Capture the cell that displays the provided text and extract its (x, y) central coordinate. 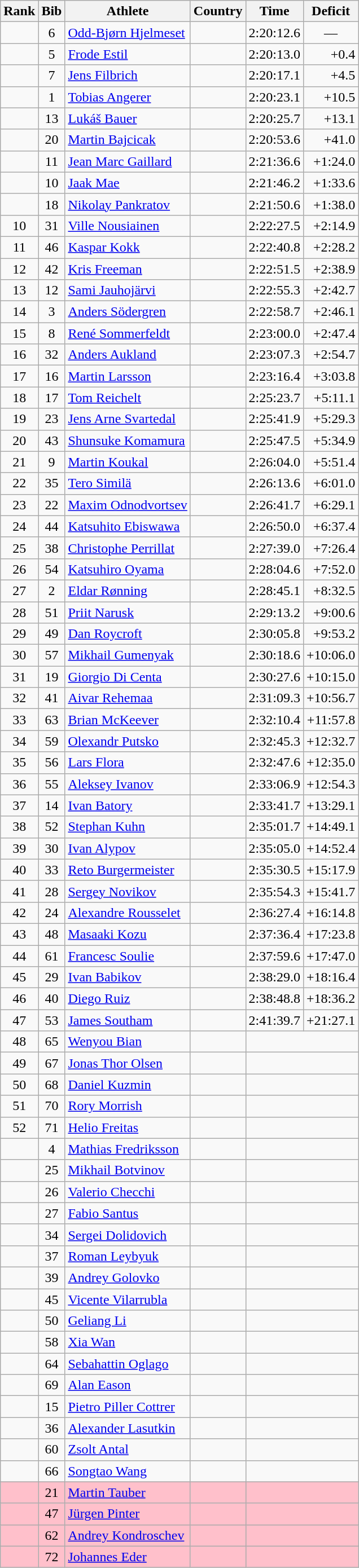
Kaspar Kokk (128, 247)
Andrey Golovko (128, 1278)
+7:26.4 (331, 548)
Time (274, 11)
6 (52, 33)
Lars Flora (128, 763)
Tobias Angerer (128, 97)
Sergei Dolidovich (128, 1235)
+5:51.4 (331, 462)
2:20:17.1 (274, 76)
3 (52, 312)
Pietro Piller Cottrer (128, 1407)
+15:41.7 (331, 891)
53 (52, 1020)
2:26:13.6 (274, 483)
Frode Estil (128, 54)
2:23:00.0 (274, 333)
Martin Bajcicak (128, 140)
60 (52, 1450)
2:20:25.7 (274, 118)
2:20:23.1 (274, 97)
— (331, 33)
Aivar Rehemaa (128, 698)
2:30:27.6 (274, 677)
Andrey Kondroschev (128, 1535)
2 (52, 591)
Eldar Rønning (128, 591)
Katsuhiro Oyama (128, 569)
Stephan Kuhn (128, 827)
René Sommerfeldt (128, 333)
69 (52, 1385)
Jens Arne Svartedal (128, 419)
+2:14.9 (331, 226)
70 (52, 1106)
+9:53.2 (331, 634)
58 (52, 1342)
Dan Roycroft (128, 634)
+2:46.1 (331, 312)
1 (52, 97)
2:33:41.7 (274, 805)
Maxim Odnodvortsev (128, 505)
Roman Leybyuk (128, 1256)
Deficit (331, 11)
+5:29.3 (331, 419)
2:30:05.8 (274, 634)
7 (52, 76)
James Southam (128, 1020)
63 (52, 720)
Anders Aukland (128, 355)
2:25:23.7 (274, 398)
Giorgio Di Centa (128, 677)
+2:28.2 (331, 247)
2:32:10.4 (274, 720)
Country (218, 11)
2:37:59.6 (274, 956)
+0.4 (331, 54)
Xia Wan (128, 1342)
57 (52, 655)
Ville Nousiainen (128, 226)
2:28:45.1 (274, 591)
+6:01.0 (331, 483)
4 (52, 1149)
+8:32.5 (331, 591)
2:28:04.6 (274, 569)
59 (52, 741)
+1:38.0 (331, 204)
Tom Reichelt (128, 398)
2:30:18.6 (274, 655)
Daniel Kuzmin (128, 1085)
2:32:45.3 (274, 741)
+10:15.0 (331, 677)
2:31:09.3 (274, 698)
Bib (52, 11)
2:33:06.9 (274, 784)
61 (52, 956)
2:22:27.5 (274, 226)
Ivan Alypov (128, 848)
72 (52, 1557)
+11:57.8 (331, 720)
2:20:12.6 (274, 33)
2:27:39.0 (274, 548)
Helio Freitas (128, 1127)
2:20:53.6 (274, 140)
+3:03.8 (331, 376)
2:41:39.7 (274, 1020)
Francesc Soulie (128, 956)
Jean Marc Gaillard (128, 161)
Alexandre Rousselet (128, 913)
+15:17.9 (331, 870)
Reto Burgermeister (128, 870)
Mikhail Botvinov (128, 1170)
2:38:48.8 (274, 999)
+17:47.0 (331, 956)
2:22:58.7 (274, 312)
Olexandr Putsko (128, 741)
54 (52, 569)
Johannes Eder (128, 1557)
Anders Södergren (128, 312)
2:32:47.6 (274, 763)
+10:06.0 (331, 655)
Jaak Mae (128, 183)
Jens Filbrich (128, 76)
Christophe Perrillat (128, 548)
+2:38.9 (331, 269)
+14:52.4 (331, 848)
+5:34.9 (331, 441)
55 (52, 784)
+4.5 (331, 76)
Tero Similä (128, 483)
Martin Tauber (128, 1492)
Aleksey Ivanov (128, 784)
+2:42.7 (331, 290)
2:23:07.3 (274, 355)
2:36:27.4 (274, 913)
Martin Larsson (128, 376)
Sergey Novikov (128, 891)
2:38:29.0 (274, 977)
2:20:13.0 (274, 54)
+2:47.4 (331, 333)
+17:23.8 (331, 934)
71 (52, 1127)
Priit Narusk (128, 612)
Shunsuke Komamura (128, 441)
67 (52, 1063)
Masaaki Kozu (128, 934)
2:25:41.9 (274, 419)
Sami Jauhojärvi (128, 290)
64 (52, 1364)
+12:32.7 (331, 741)
2:26:50.0 (274, 526)
Alan Eason (128, 1385)
2:25:47.5 (274, 441)
2:23:16.4 (274, 376)
Songtao Wang (128, 1471)
Mathias Fredriksson (128, 1149)
Mikhail Gumenyak (128, 655)
Jonas Thor Olsen (128, 1063)
+12:35.0 (331, 763)
Alexander Lasutkin (128, 1428)
2:37:36.4 (274, 934)
+7:52.0 (331, 569)
2:21:36.6 (274, 161)
Kris Freeman (128, 269)
+6:37.4 (331, 526)
66 (52, 1471)
2:26:41.7 (274, 505)
2:35:30.5 (274, 870)
Ivan Babikov (128, 977)
9 (52, 462)
2:35:54.3 (274, 891)
+1:33.6 (331, 183)
+1:24.0 (331, 161)
Odd-Bjørn Hjelmeset (128, 33)
Diego Ruiz (128, 999)
62 (52, 1535)
+13:29.1 (331, 805)
+9:00.6 (331, 612)
2:35:01.7 (274, 827)
Zsolt Antal (128, 1450)
+6:29.1 (331, 505)
8 (52, 333)
65 (52, 1042)
+16:14.8 (331, 913)
2:21:50.6 (274, 204)
Vicente Vilarrubla (128, 1299)
68 (52, 1085)
+14:49.1 (331, 827)
Valerio Checchi (128, 1192)
+41.0 (331, 140)
+18:16.4 (331, 977)
Athlete (128, 11)
+18:36.2 (331, 999)
Brian McKeever (128, 720)
+10.5 (331, 97)
+10:56.7 (331, 698)
Wenyou Bian (128, 1042)
Rank (19, 11)
Jürgen Pinter (128, 1514)
2:29:13.2 (274, 612)
5 (52, 54)
+2:54.7 (331, 355)
+5:11.1 (331, 398)
+12:54.3 (331, 784)
2:22:51.5 (274, 269)
Rory Morrish (128, 1106)
Martin Koukal (128, 462)
2:22:40.8 (274, 247)
Nikolay Pankratov (128, 204)
+21:27.1 (331, 1020)
2:21:46.2 (274, 183)
Geliang Li (128, 1321)
Ivan Batory (128, 805)
Sebahattin Oglago (128, 1364)
56 (52, 763)
Lukáš Bauer (128, 118)
2:35:05.0 (274, 848)
Fabio Santus (128, 1213)
Katsuhito Ebiswawa (128, 526)
+13.1 (331, 118)
2:26:04.0 (274, 462)
2:22:55.3 (274, 290)
